Output the (X, Y) coordinate of the center of the cell containing the given text.  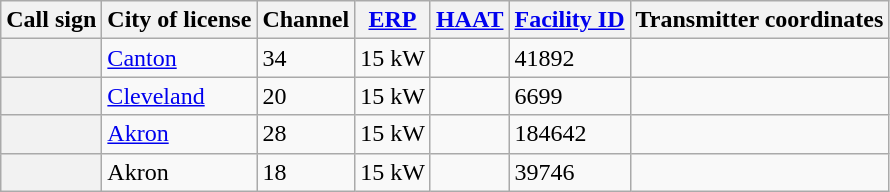
ERP (393, 20)
20 (306, 96)
Canton (180, 58)
Channel (306, 20)
Cleveland (180, 96)
HAAT (470, 20)
City of license (180, 20)
Call sign (52, 20)
Transmitter coordinates (760, 20)
34 (306, 58)
6699 (570, 96)
18 (306, 172)
Facility ID (570, 20)
39746 (570, 172)
41892 (570, 58)
184642 (570, 134)
28 (306, 134)
